Pinpoint the cell where the given text exists, returning its (x, y) midpoint coordinate. 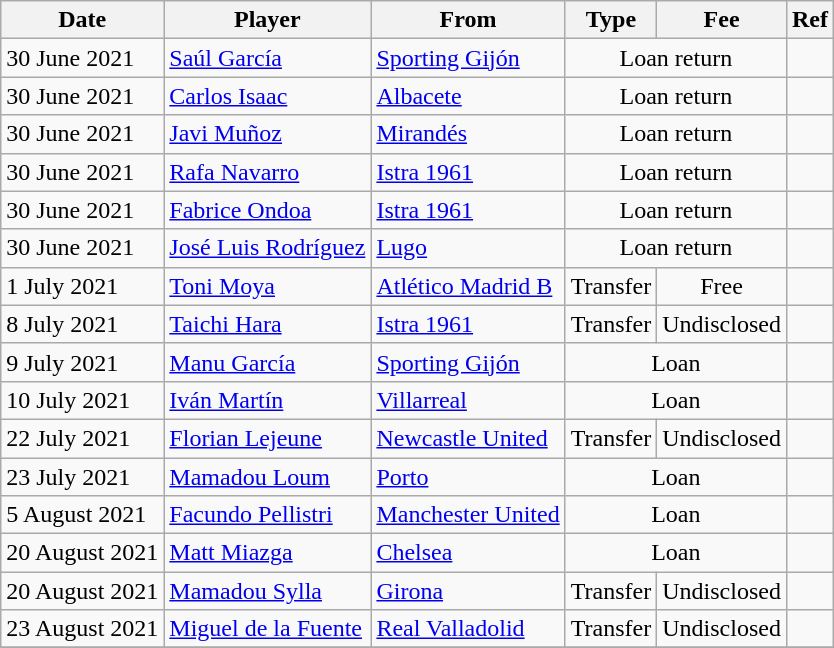
Villarreal (468, 400)
Manu García (268, 362)
Girona (468, 591)
Albacete (468, 96)
23 July 2021 (82, 477)
Iván Martín (268, 400)
Miguel de la Fuente (268, 629)
8 July 2021 (82, 324)
Toni Moya (268, 286)
Newcastle United (468, 438)
Lugo (468, 248)
Taichi Hara (268, 324)
Fabrice Ondoa (268, 210)
Chelsea (468, 553)
José Luis Rodríguez (268, 248)
Free (722, 286)
Manchester United (468, 515)
Ref (810, 20)
Javi Muñoz (268, 134)
5 August 2021 (82, 515)
Mamadou Loum (268, 477)
1 July 2021 (82, 286)
Carlos Isaac (268, 96)
Rafa Navarro (268, 172)
Fee (722, 20)
Real Valladolid (468, 629)
Facundo Pellistri (268, 515)
23 August 2021 (82, 629)
Atlético Madrid B (468, 286)
Mirandés (468, 134)
Porto (468, 477)
22 July 2021 (82, 438)
Matt Miazga (268, 553)
9 July 2021 (82, 362)
Florian Lejeune (268, 438)
Saúl García (268, 58)
10 July 2021 (82, 400)
Date (82, 20)
From (468, 20)
Player (268, 20)
Mamadou Sylla (268, 591)
Type (611, 20)
